Pinpoint the cell where the given text exists, returning its [x, y] midpoint coordinate. 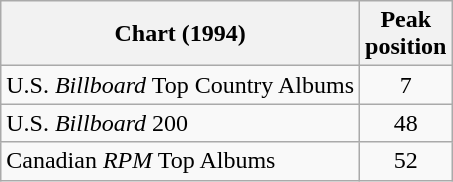
52 [406, 161]
48 [406, 123]
Chart (1994) [180, 34]
U.S. Billboard 200 [180, 123]
Canadian RPM Top Albums [180, 161]
U.S. Billboard Top Country Albums [180, 85]
Peakposition [406, 34]
7 [406, 85]
